Return the (x, y) coordinate for the center point of the cell that contains the specified text.  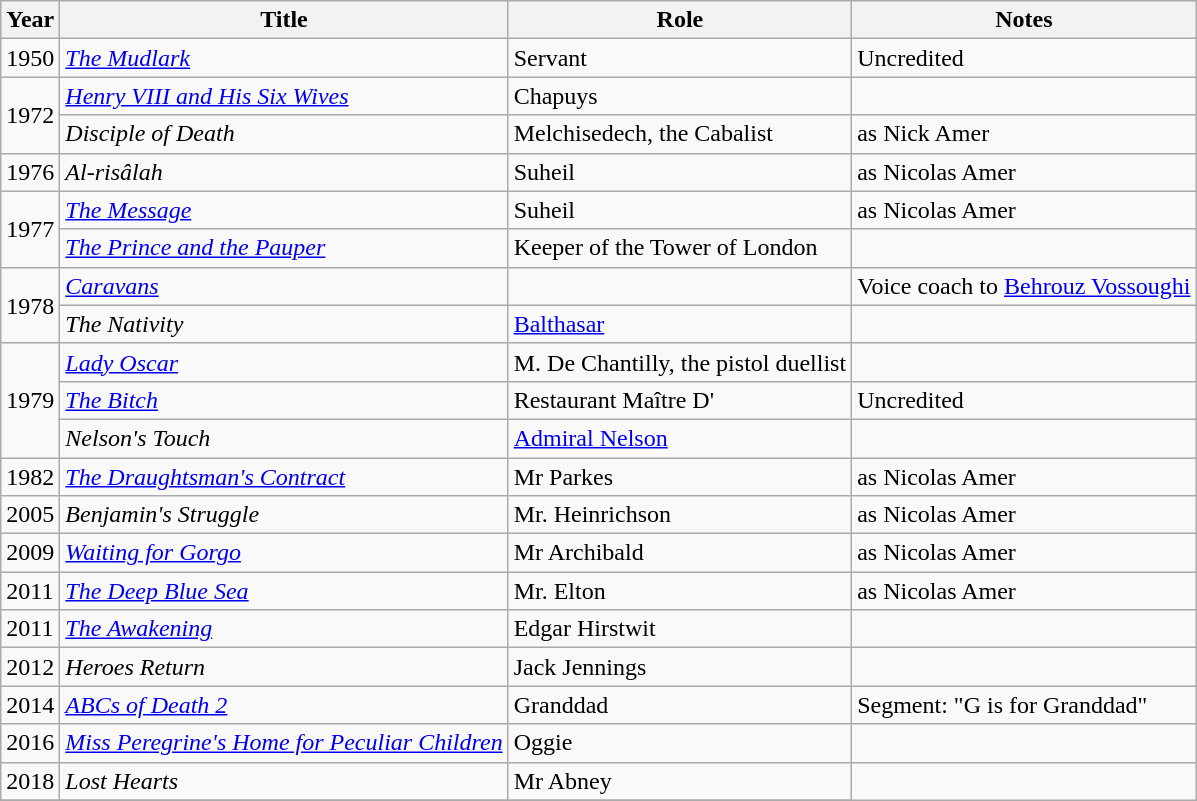
Benjamin's Struggle (284, 515)
2016 (30, 743)
Title (284, 20)
The Bitch (284, 400)
Balthasar (680, 324)
1982 (30, 477)
Jack Jennings (680, 667)
1972 (30, 115)
2018 (30, 781)
Lady Oscar (284, 362)
Voice coach to Behrouz Vossoughi (1024, 286)
2009 (30, 553)
1977 (30, 229)
Henry VIII and His Six Wives (284, 96)
1976 (30, 172)
The Message (284, 210)
Restaurant Maître D' (680, 400)
1978 (30, 305)
The Prince and the Pauper (284, 248)
The Nativity (284, 324)
Chapuys (680, 96)
Oggie (680, 743)
1950 (30, 58)
Miss Peregrine's Home for Peculiar Children (284, 743)
Heroes Return (284, 667)
Segment: "G is for Granddad" (1024, 705)
Granddad (680, 705)
Caravans (284, 286)
2005 (30, 515)
Notes (1024, 20)
Role (680, 20)
Mr Archibald (680, 553)
The Deep Blue Sea (284, 591)
The Awakening (284, 629)
Year (30, 20)
Admiral Nelson (680, 438)
Mr Parkes (680, 477)
M. De Chantilly, the pistol duellist (680, 362)
ABCs of Death 2 (284, 705)
1979 (30, 400)
Disciple of Death (284, 134)
Edgar Hirstwit (680, 629)
Mr. Heinrichson (680, 515)
2012 (30, 667)
2014 (30, 705)
as Nick Amer (1024, 134)
Al-risâlah (284, 172)
Keeper of the Tower of London (680, 248)
Waiting for Gorgo (284, 553)
Nelson's Touch (284, 438)
The Draughtsman's Contract (284, 477)
Lost Hearts (284, 781)
Mr. Elton (680, 591)
Mr Abney (680, 781)
Melchisedech, the Cabalist (680, 134)
Servant (680, 58)
The Mudlark (284, 58)
